Locate the cell with the specified text and output its [x, y] center coordinate. 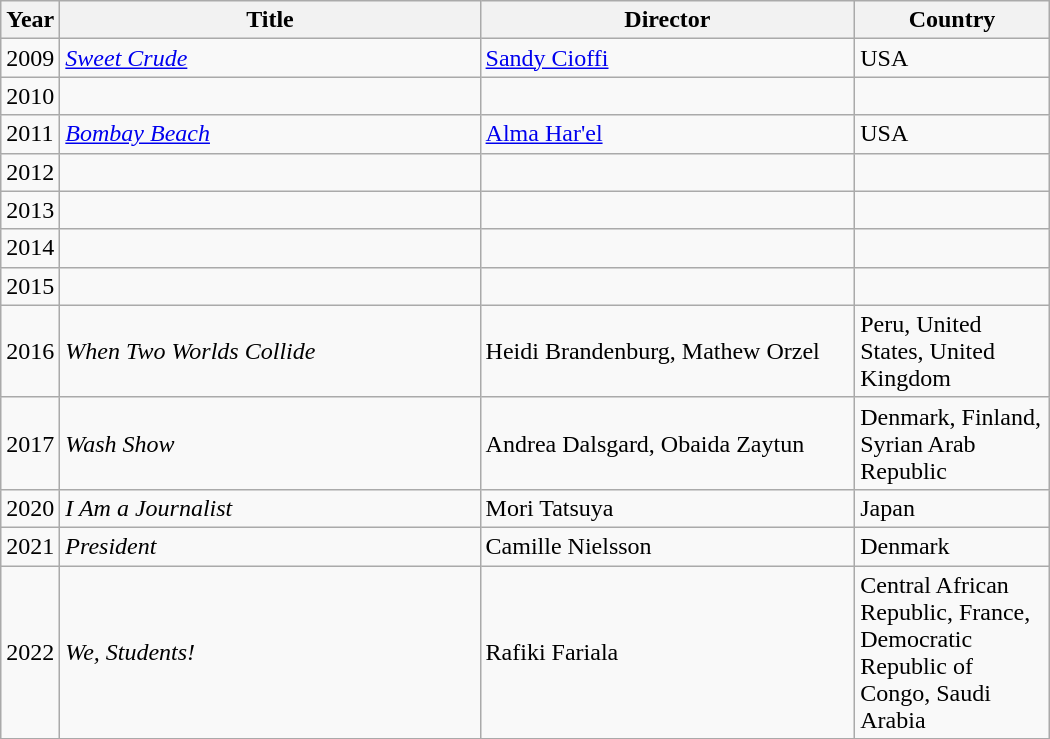
Rafiki Fariala [668, 652]
2016 [30, 351]
President [270, 546]
When Two Worlds Collide [270, 351]
2013 [30, 210]
Central African Republic, France, Democratic Republic of Congo, Saudi Arabia [952, 652]
Wash Show [270, 443]
2022 [30, 652]
2009 [30, 58]
We, Students! [270, 652]
Country [952, 20]
Sweet Crude [270, 58]
Alma Har'el [668, 134]
2021 [30, 546]
Andrea Dalsgard, Obaida Zaytun [668, 443]
Peru, United States, United Kingdom [952, 351]
Sandy Cioffi [668, 58]
Mori Tatsuya [668, 508]
2017 [30, 443]
I Am a Journalist [270, 508]
Bombay Beach [270, 134]
2012 [30, 172]
Camille Nielsson [668, 546]
Denmark [952, 546]
Japan [952, 508]
2015 [30, 286]
2014 [30, 248]
Year [30, 20]
Director [668, 20]
2010 [30, 96]
Title [270, 20]
2020 [30, 508]
Heidi Brandenburg, Mathew Orzel [668, 351]
Denmark, Finland, Syrian Arab Republic [952, 443]
2011 [30, 134]
